Scan for the cell matching the given text and deliver its [x, y] coordinate at center. 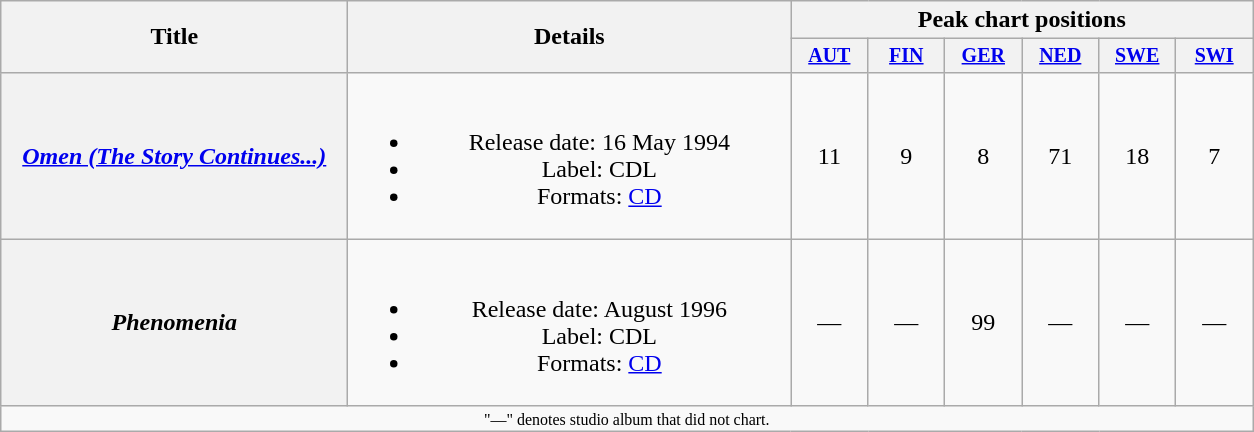
Omen (The Story Continues...) [174, 156]
71 [1060, 156]
Details [570, 37]
Release date: August 1996Label: CDLFormats: CD [570, 322]
Release date: 16 May 1994Label: CDLFormats: CD [570, 156]
Phenomenia [174, 322]
Title [174, 37]
Peak chart positions [1022, 20]
7 [1214, 156]
8 [984, 156]
SWE [1138, 56]
9 [906, 156]
NED [1060, 56]
AUT [830, 56]
18 [1138, 156]
FIN [906, 56]
11 [830, 156]
"—" denotes studio album that did not chart. [627, 418]
SWI [1214, 56]
99 [984, 322]
GER [984, 56]
